From the cell containing the given text, extract its center point as [X, Y] coordinate. 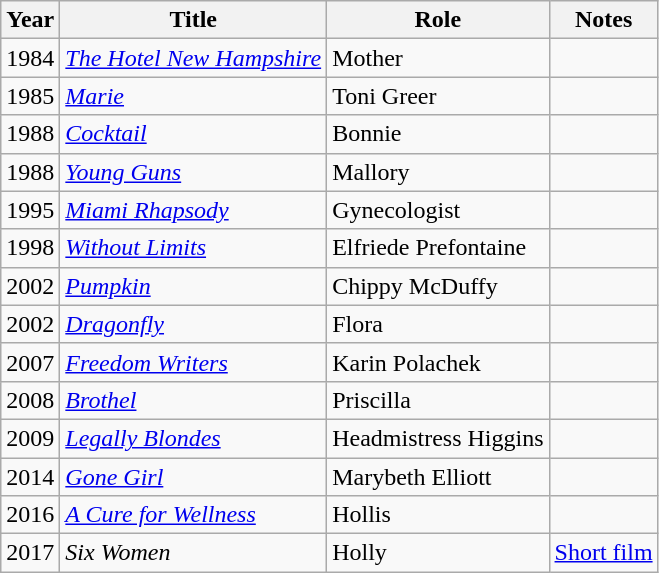
Six Women [194, 553]
Elfriede Prefontaine [438, 248]
Year [30, 20]
Short film [604, 553]
Pumpkin [194, 286]
Karin Polachek [438, 362]
Title [194, 20]
Role [438, 20]
2017 [30, 553]
Young Guns [194, 172]
Priscilla [438, 400]
1995 [30, 210]
Legally Blondes [194, 438]
A Cure for Wellness [194, 515]
2008 [30, 400]
Mallory [438, 172]
2016 [30, 515]
2007 [30, 362]
1984 [30, 58]
Chippy McDuffy [438, 286]
2014 [30, 477]
Brothel [194, 400]
Toni Greer [438, 96]
Bonnie [438, 134]
Marybeth Elliott [438, 477]
Cocktail [194, 134]
Hollis [438, 515]
Headmistress Higgins [438, 438]
Gone Girl [194, 477]
The Hotel New Hampshire [194, 58]
Mother [438, 58]
Holly [438, 553]
1998 [30, 248]
Notes [604, 20]
1985 [30, 96]
Without Limits [194, 248]
Freedom Writers [194, 362]
Miami Rhapsody [194, 210]
2009 [30, 438]
Gynecologist [438, 210]
Flora [438, 324]
Dragonfly [194, 324]
Marie [194, 96]
